Locate the cell with the specified text and output its [X, Y] center coordinate. 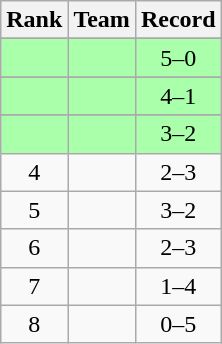
0–5 [178, 324]
5–0 [178, 58]
6 [34, 248]
1–4 [178, 286]
8 [34, 324]
5 [34, 210]
4 [34, 172]
Team [102, 20]
Record [178, 20]
4–1 [178, 96]
7 [34, 286]
Rank [34, 20]
